Provide the [X, Y] coordinate of the cell's center where the given text is located.  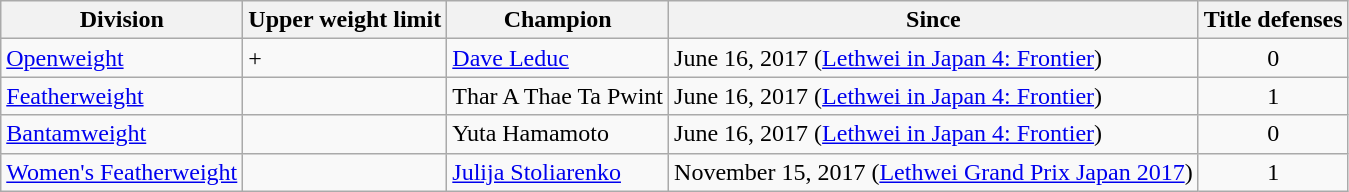
Upper weight limit [345, 20]
Bantamweight [122, 134]
Since [934, 20]
+ [345, 58]
Champion [558, 20]
Women's Featherweight [122, 172]
November 15, 2017 (Lethwei Grand Prix Japan 2017) [934, 172]
Thar A Thae Ta Pwint [558, 96]
Division [122, 20]
Title defenses [1273, 20]
Dave Leduc [558, 58]
Yuta Hamamoto [558, 134]
Featherweight [122, 96]
Openweight [122, 58]
Julija Stoliarenko [558, 172]
